Identify which cell holds the provided text, then report its [x, y] central coordinate. 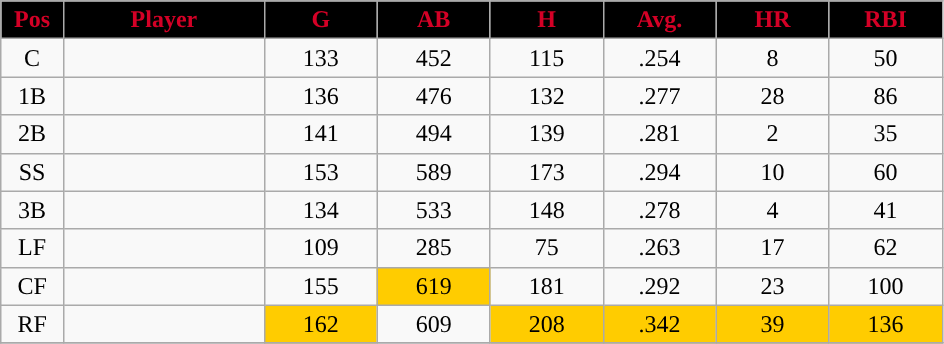
4 [772, 210]
285 [434, 248]
86 [886, 96]
.278 [660, 210]
134 [320, 210]
35 [886, 134]
2 [772, 134]
.281 [660, 134]
LF [32, 248]
8 [772, 58]
10 [772, 172]
SS [32, 172]
.342 [660, 324]
139 [546, 134]
60 [886, 172]
39 [772, 324]
HR [772, 20]
Player [164, 20]
452 [434, 58]
75 [546, 248]
619 [434, 286]
41 [886, 210]
153 [320, 172]
H [546, 20]
62 [886, 248]
C [32, 58]
1B [32, 96]
50 [886, 58]
208 [546, 324]
494 [434, 134]
2B [32, 134]
AB [434, 20]
G [320, 20]
133 [320, 58]
.263 [660, 248]
155 [320, 286]
.294 [660, 172]
162 [320, 324]
141 [320, 134]
3B [32, 210]
589 [434, 172]
Pos [32, 20]
RF [32, 324]
148 [546, 210]
609 [434, 324]
115 [546, 58]
28 [772, 96]
109 [320, 248]
100 [886, 286]
CF [32, 286]
RBI [886, 20]
17 [772, 248]
.292 [660, 286]
Avg. [660, 20]
.277 [660, 96]
.254 [660, 58]
533 [434, 210]
132 [546, 96]
23 [772, 286]
476 [434, 96]
173 [546, 172]
181 [546, 286]
